Identify which cell holds the provided text, then report its (x, y) central coordinate. 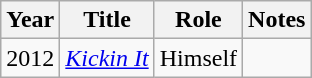
Notes (277, 20)
Year (30, 20)
2012 (30, 58)
Himself (198, 58)
Kickin It (107, 58)
Title (107, 20)
Role (198, 20)
